From the cell containing the given text, extract its center point as (X, Y) coordinate. 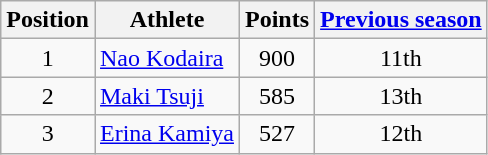
1 (48, 58)
585 (278, 96)
900 (278, 58)
Points (278, 20)
Previous season (402, 20)
12th (402, 134)
3 (48, 134)
Erina Kamiya (166, 134)
Maki Tsuji (166, 96)
527 (278, 134)
11th (402, 58)
Nao Kodaira (166, 58)
Athlete (166, 20)
13th (402, 96)
2 (48, 96)
Position (48, 20)
